Search for the cell housing the specified text and yield its [x, y] center coordinate. 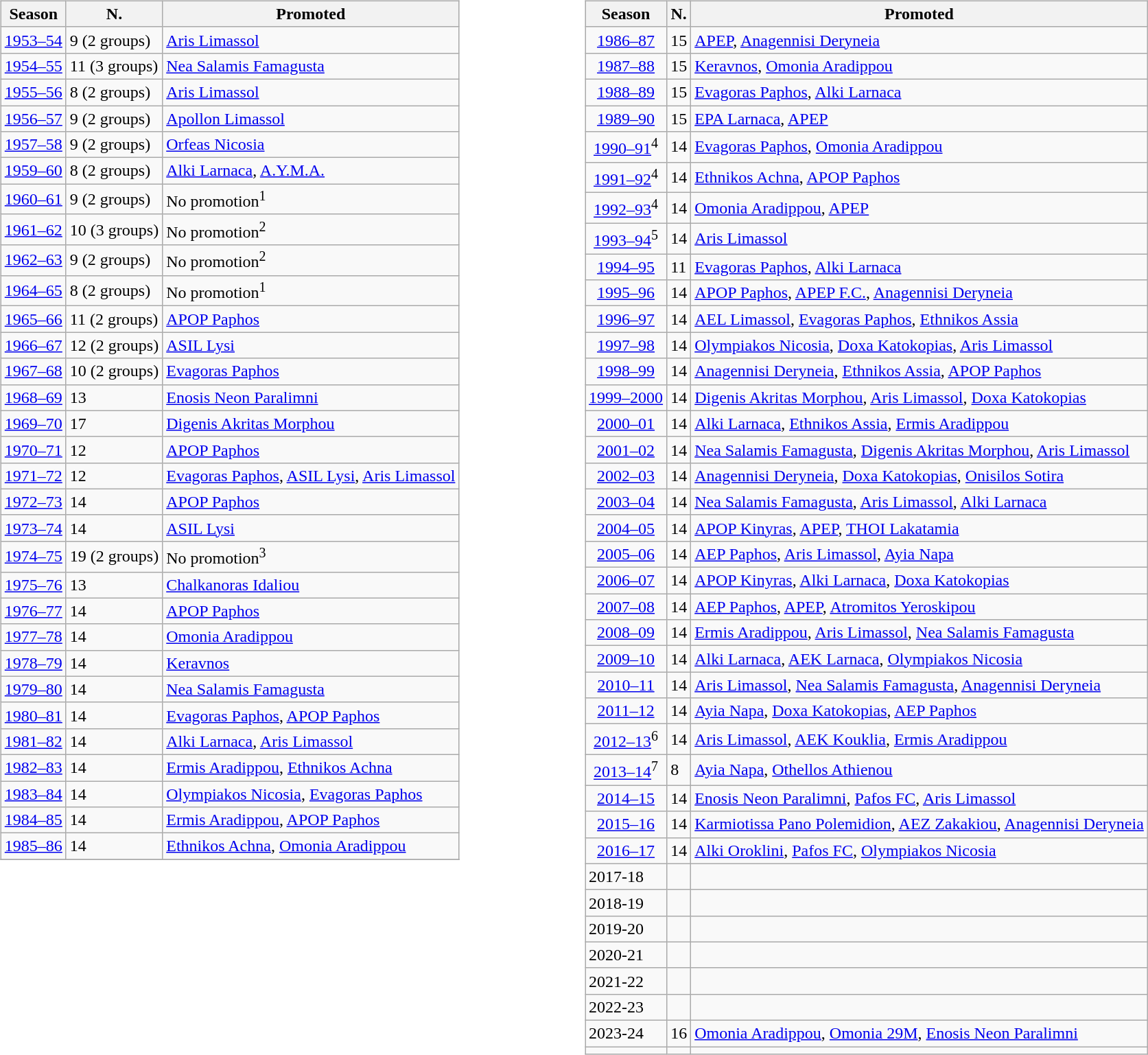
1974–75 [33, 556]
Apollon Limassol [311, 119]
Chalkanoras Idaliou [311, 585]
1998–99 [626, 371]
2004–05 [626, 528]
8 [679, 770]
Ermis Aradippou, APOP Paphos [311, 820]
11 (3 groups) [114, 66]
Aris Limassol, AEK Kouklia, Ermis Aradippou [919, 740]
2018-19 [626, 903]
Orfeas Nicosia [311, 145]
2003–04 [626, 502]
1973–74 [33, 528]
2021-22 [626, 981]
Aris Limassol, Nea Salamis Famagusta, Anagennisi Deryneia [919, 685]
Omonia Aradippou, Omonia 29M, Enosis Neon Paralimni [919, 1034]
AEL Limassol, Evagoras Paphos, Ethnikos Assia [919, 319]
2017-18 [626, 877]
Alki Larnaca, Aris Limassol [311, 741]
11 (2 groups) [114, 319]
APOP Paphos, APEP F.C., Anagennisi Deryneia [919, 293]
19 (2 groups) [114, 556]
2002–03 [626, 476]
Alki Oroklini, Pafos FC, Olympiakos Nicosia [919, 850]
16 [679, 1034]
Ayia Napa, Doxa Katokopias, AEP Paphos [919, 711]
1959–60 [33, 171]
11 [679, 267]
Digenis Akritas Morphou, Aris Limassol, Doxa Katokopias [919, 397]
2023-24 [626, 1034]
1953–54 [33, 40]
Alki Larnaca, Ethnikos Assia, Ermis Aradippou [919, 424]
1986–87 [626, 40]
1975–76 [33, 585]
1991–924 [626, 177]
2008–09 [626, 633]
2020-21 [626, 955]
1969–70 [33, 424]
1957–58 [33, 145]
1960–61 [33, 199]
Anagennisi Deryneia, Ethnikos Assia, APOP Paphos [919, 371]
2007–08 [626, 607]
2019-20 [626, 929]
Evagoras Paphos, Omonia Aradippou [919, 147]
1962–63 [33, 261]
Evagoras Paphos, ASIL Lysi, Aris Limassol [311, 476]
1970–71 [33, 450]
2013–147 [626, 770]
1978–79 [33, 663]
1985–86 [33, 846]
1999–2000 [626, 397]
10 (3 groups) [114, 229]
2000–01 [626, 424]
1980–81 [33, 715]
1984–85 [33, 820]
1966–67 [33, 345]
1983–84 [33, 794]
2005–06 [626, 554]
1956–57 [33, 119]
17 [114, 424]
1979–80 [33, 689]
2006–07 [626, 581]
1968–69 [33, 397]
Nea Salamis Famagusta, Digenis Akritas Morphou, Aris Limassol [919, 450]
Omonia Aradippou, APEP [919, 209]
2015–16 [626, 824]
Enosis Neon Paralimni, Pafos FC, Aris Limassol [919, 798]
Alki Larnaca, A.Y.M.A. [311, 171]
1992–934 [626, 209]
2009–10 [626, 659]
Olympiakos Nicosia, Evagoras Paphos [311, 794]
AEP Paphos, APEP, Atromitos Yeroskipou [919, 607]
1996–97 [626, 319]
AEP Paphos, Aris Limassol, Ayia Napa [919, 554]
Olympiakos Nicosia, Doxa Katokopias, Aris Limassol [919, 345]
1997–98 [626, 345]
Digenis Akritas Morphou [311, 424]
Karmiotissa Pano Polemidion, AEZ Zakakiou, Anagennisi Deryneia [919, 824]
1972–73 [33, 502]
1990–914 [626, 147]
1965–66 [33, 319]
Ethnikos Achna, APOP Paphos [919, 177]
Anagennisi Deryneia, Doxa Katokopias, Onisilos Sotira [919, 476]
No promotion3 [311, 556]
1982–83 [33, 767]
2010–11 [626, 685]
Evagoras Paphos, APOP Paphos [311, 715]
EPA Larnaca, APEP [919, 119]
2011–12 [626, 711]
APOP Kinyras, APEP, THOI Lakatamia [919, 528]
1971–72 [33, 476]
Evagoras Paphos [311, 371]
Ethnikos Achna, Omonia Aradippou [311, 846]
1976–77 [33, 611]
APEP, Anagennisi Deryneia [919, 40]
1988–89 [626, 92]
Nea Salamis Famagusta, Aris Limassol, Alki Larnaca [919, 502]
Keravnos, Omonia Aradippou [919, 66]
1961–62 [33, 229]
1993–945 [626, 239]
Keravnos [311, 663]
12 (2 groups) [114, 345]
2022-23 [626, 1008]
1987–88 [626, 66]
1955–56 [33, 92]
2014–15 [626, 798]
Ermis Aradippou, Ethnikos Achna [311, 767]
Omonia Aradippou [311, 637]
Alki Larnaca, AEK Larnaca, Olympiakos Nicosia [919, 659]
10 (2 groups) [114, 371]
1964–65 [33, 291]
2016–17 [626, 850]
1995–96 [626, 293]
1981–82 [33, 741]
Ermis Aradippou, Aris Limassol, Nea Salamis Famagusta [919, 633]
1989–90 [626, 119]
1967–68 [33, 371]
Enosis Neon Paralimni [311, 397]
Ayia Napa, Othellos Athienou [919, 770]
2001–02 [626, 450]
APOP Kinyras, Alki Larnaca, Doxa Katokopias [919, 581]
1994–95 [626, 267]
2012–136 [626, 740]
1977–78 [33, 637]
1954–55 [33, 66]
